Detect which cell encompasses the target text, then output its (X, Y) center coordinate. 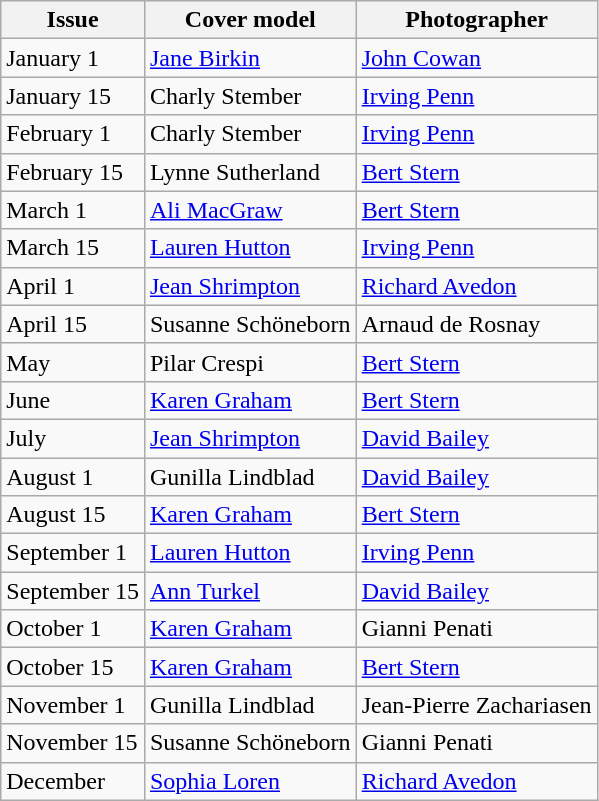
February 1 (73, 134)
May (73, 362)
January 1 (73, 58)
April 1 (73, 286)
Lynne Sutherland (250, 172)
November 15 (73, 743)
April 15 (73, 324)
November 1 (73, 705)
October 1 (73, 629)
March 1 (73, 210)
March 15 (73, 248)
Arnaud de Rosnay (476, 324)
Cover model (250, 20)
John Cowan (476, 58)
September 1 (73, 553)
October 15 (73, 667)
February 15 (73, 172)
Ann Turkel (250, 591)
January 15 (73, 96)
Jane Birkin (250, 58)
September 15 (73, 591)
Sophia Loren (250, 781)
August 1 (73, 477)
Pilar Crespi (250, 362)
June (73, 400)
Ali MacGraw (250, 210)
July (73, 438)
December (73, 781)
Photographer (476, 20)
Issue (73, 20)
Jean-Pierre Zachariasen (476, 705)
August 15 (73, 515)
